Capture the cell that displays the provided text and extract its [x, y] central coordinate. 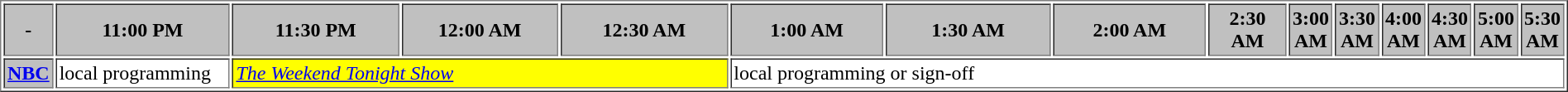
NBC [28, 73]
1:30 AM [968, 30]
2:30 AM [1248, 30]
3:30 AM [1356, 30]
11:00 PM [142, 30]
11:30 PM [316, 30]
12:00 AM [480, 30]
5:00 AM [1495, 30]
4:00 AM [1403, 30]
local programming [142, 73]
3:00 AM [1310, 30]
12:30 AM [644, 30]
The Weekend Tonight Show [480, 73]
local programming or sign-off [1148, 73]
4:30 AM [1449, 30]
5:30 AM [1542, 30]
1:00 AM [807, 30]
- [28, 30]
2:00 AM [1130, 30]
